Detect which cell encompasses the target text, then output its (X, Y) center coordinate. 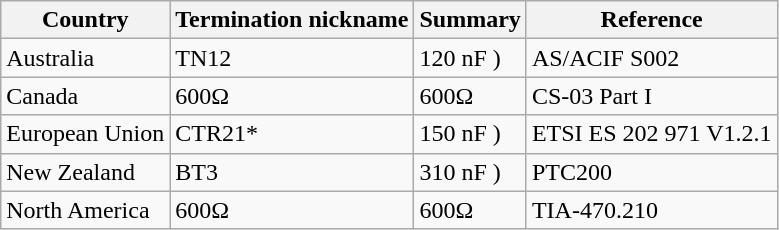
310 nF ) (470, 172)
CTR21* (292, 134)
BT3 (292, 172)
AS/ACIF S002 (652, 58)
TN12 (292, 58)
150 nF ) (470, 134)
Country (86, 20)
Australia (86, 58)
TIA-470.210 (652, 210)
Summary (470, 20)
European Union (86, 134)
Reference (652, 20)
120 nF ) (470, 58)
Canada (86, 96)
Termination nickname (292, 20)
ETSI ES 202 971 V1.2.1 (652, 134)
North America (86, 210)
PTC200 (652, 172)
New Zealand (86, 172)
CS-03 Part I (652, 96)
